Return [x, y] of the center of cell containing provided text 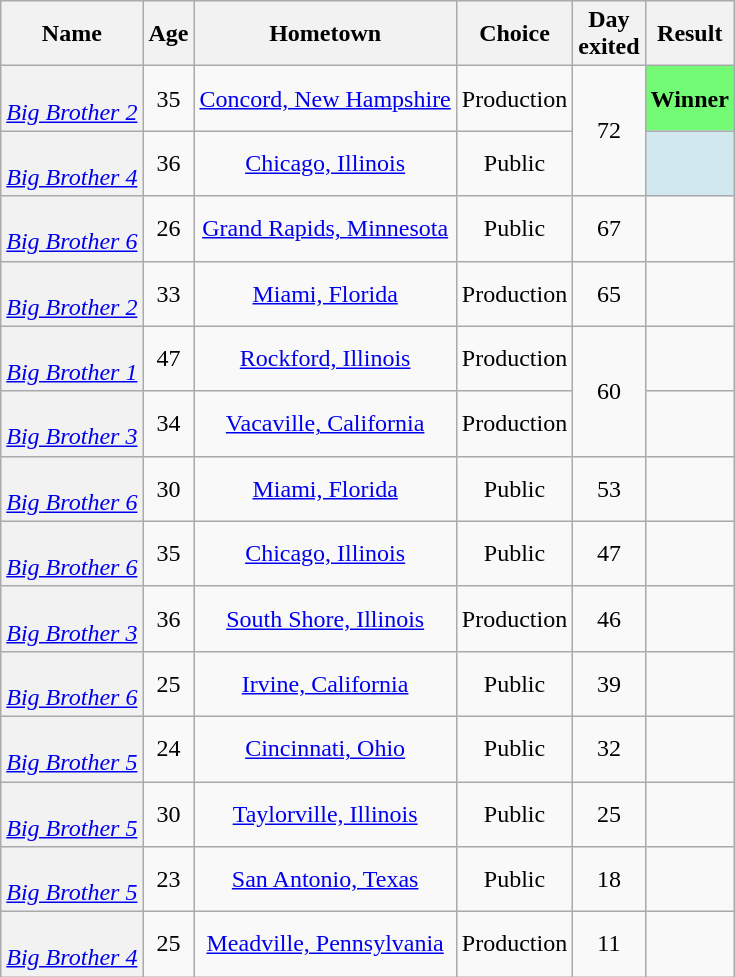
53 [609, 488]
Taylorville, Illinois [325, 814]
65 [609, 294]
72 [609, 131]
11 [609, 944]
32 [609, 748]
Concord, New Hampshire [325, 98]
Age [168, 34]
Meadville, Pennsylvania [325, 944]
67 [609, 228]
34 [168, 424]
Winner [690, 98]
Name [72, 34]
Hometown [325, 34]
South Shore, Illinois [325, 618]
Irvine, California [325, 684]
46 [609, 618]
39 [609, 684]
Choice [514, 34]
18 [609, 880]
Big Brother 1 [72, 358]
Dayexited [609, 34]
Rockford, Illinois [325, 358]
Vacaville, California [325, 424]
60 [609, 391]
24 [168, 748]
33 [168, 294]
23 [168, 880]
26 [168, 228]
Cincinnati, Ohio [325, 748]
San Antonio, Texas [325, 880]
Result [690, 34]
Grand Rapids, Minnesota [325, 228]
